Pinpoint the cell where the given text exists, returning its [x, y] midpoint coordinate. 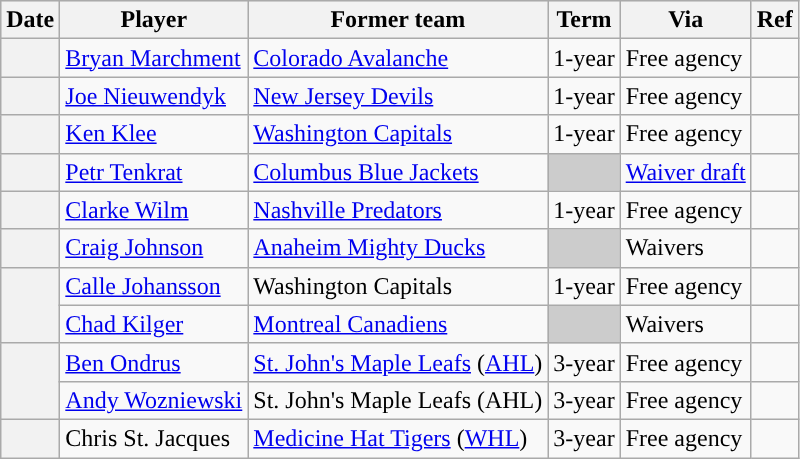
Craig Johnson [154, 248]
Term [584, 20]
Player [154, 20]
Former team [398, 20]
Ben Ondrus [154, 362]
Joe Nieuwendyk [154, 96]
Nashville Predators [398, 210]
Bryan Marchment [154, 58]
Ref [774, 20]
Chris St. Jacques [154, 438]
Waiver draft [686, 172]
Anaheim Mighty Ducks [398, 248]
Date [30, 20]
Ken Klee [154, 134]
Petr Tenkrat [154, 172]
Via [686, 20]
Andy Wozniewski [154, 400]
Columbus Blue Jackets [398, 172]
Colorado Avalanche [398, 58]
Montreal Canadiens [398, 324]
Clarke Wilm [154, 210]
Calle Johansson [154, 286]
New Jersey Devils [398, 96]
Medicine Hat Tigers (WHL) [398, 438]
Chad Kilger [154, 324]
